Provide the (X, Y) coordinate of the cell's center where the given text is located.  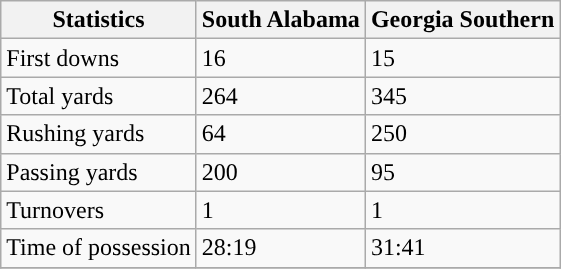
Georgia Southern (462, 20)
264 (280, 96)
345 (462, 96)
15 (462, 58)
South Alabama (280, 20)
Turnovers (99, 210)
First downs (99, 58)
Rushing yards (99, 134)
Time of possession (99, 248)
200 (280, 172)
16 (280, 58)
Statistics (99, 20)
Total yards (99, 96)
250 (462, 134)
28:19 (280, 248)
95 (462, 172)
31:41 (462, 248)
64 (280, 134)
Passing yards (99, 172)
